Pinpoint the cell where the given text exists, returning its [X, Y] midpoint coordinate. 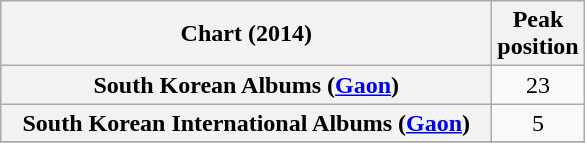
South Korean Albums (Gaon) [246, 85]
Chart (2014) [246, 34]
Peakposition [538, 34]
5 [538, 123]
23 [538, 85]
South Korean International Albums (Gaon) [246, 123]
